Find where the given text appears and provide that cell's center as (x, y) coordinate. 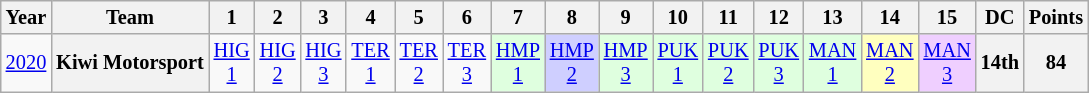
7 (518, 17)
6 (467, 17)
TER2 (419, 63)
84 (1056, 63)
HIG1 (232, 63)
PUK3 (778, 63)
11 (728, 17)
3 (323, 17)
12 (778, 17)
Year (26, 17)
9 (626, 17)
HIG3 (323, 63)
HMP1 (518, 63)
15 (946, 17)
HIG2 (278, 63)
PUK1 (678, 63)
14th (1000, 63)
14 (890, 17)
8 (572, 17)
TER1 (370, 63)
2 (278, 17)
13 (832, 17)
Kiwi Motorsport (130, 63)
TER3 (467, 63)
Team (130, 17)
Points (1056, 17)
DC (1000, 17)
HMP2 (572, 63)
2020 (26, 63)
10 (678, 17)
4 (370, 17)
MAN1 (832, 63)
HMP3 (626, 63)
1 (232, 17)
PUK2 (728, 63)
MAN3 (946, 63)
MAN2 (890, 63)
5 (419, 17)
